Scan for the cell matching the given text and deliver its [x, y] coordinate at center. 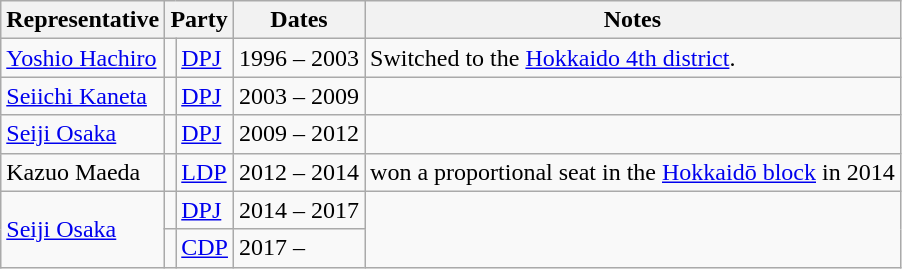
won a proportional seat in the Hokkaidō block in 2014 [633, 172]
Yoshio Hachiro [83, 58]
LDP [205, 172]
Seiichi Kaneta [83, 96]
1996 – 2003 [298, 58]
Party [200, 20]
2003 – 2009 [298, 96]
Dates [298, 20]
2009 – 2012 [298, 134]
2012 – 2014 [298, 172]
Notes [633, 20]
Representative [83, 20]
Switched to the Hokkaido 4th district. [633, 58]
2014 – 2017 [298, 210]
2017 – [298, 248]
CDP [205, 248]
Kazuo Maeda [83, 172]
